Pinpoint the cell where the given text exists, returning its (X, Y) midpoint coordinate. 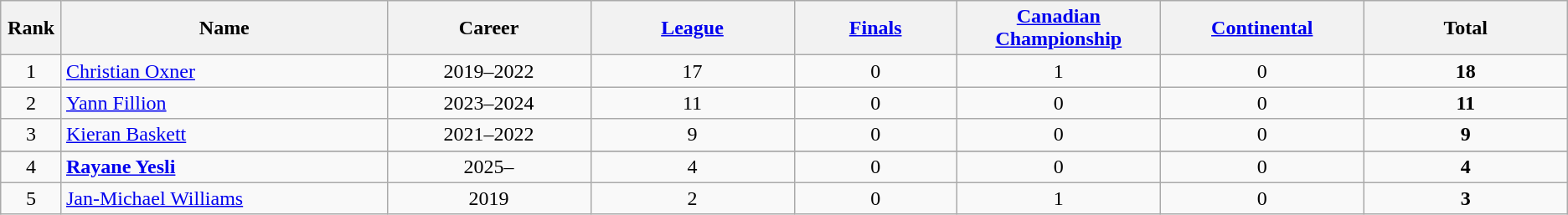
5 (32, 198)
Canadian Championship (1059, 28)
2019–2022 (489, 71)
League (692, 28)
2023–2024 (489, 103)
18 (1466, 71)
Jan-Michael Williams (224, 198)
2021–2022 (489, 135)
Kieran Baskett (224, 135)
Yann Fillion (224, 103)
Name (224, 28)
Finals (875, 28)
Career (489, 28)
Total (1466, 28)
2019 (489, 198)
Rank (32, 28)
Continental (1261, 28)
17 (692, 71)
Christian Oxner (224, 71)
Rayane Yesli (224, 166)
2025– (489, 166)
